Determine the (x, y) coordinate at the center of the cell enclosing the given text.  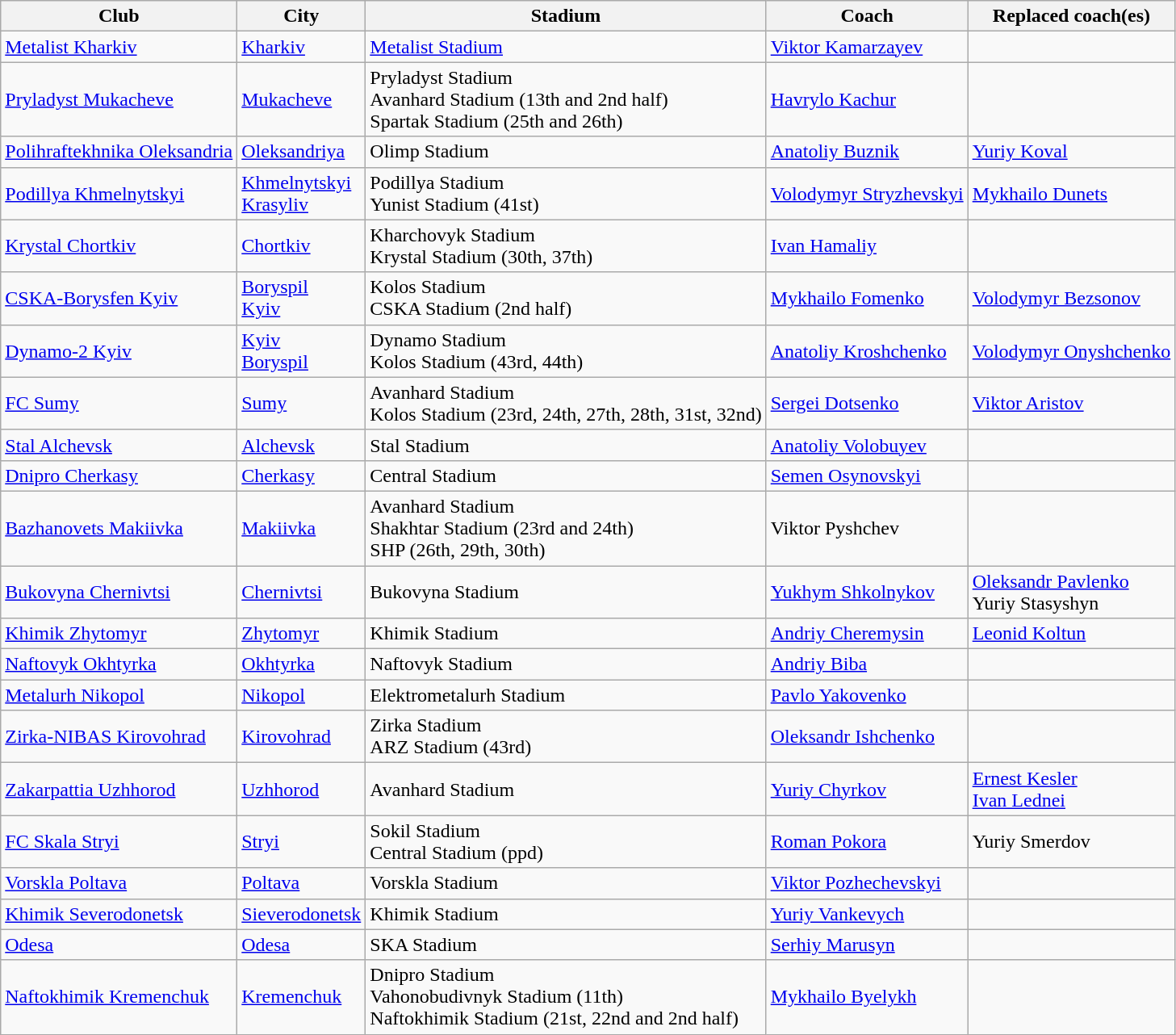
Vorskla Poltava (119, 883)
Replaced coach(es) (1072, 16)
Stal Alchevsk (119, 445)
Elektrometalurh Stadium (566, 695)
Metalist Kharkiv (119, 47)
BoryspilKyiv (302, 299)
Sumy (302, 404)
Nikopol (302, 695)
Naftovyk Okhtyrka (119, 664)
Havrylo Kachur (867, 99)
Viktor Pozhechevskyi (867, 883)
Krystal Chortkiv (119, 245)
Makiivka (302, 528)
Anatoliy Kroshchenko (867, 350)
Metalurh Nikopol (119, 695)
Anatoliy Volobuyev (867, 445)
Naftovyk Stadium (566, 664)
Pavlo Yakovenko (867, 695)
Anatoliy Buznik (867, 152)
Podillya StadiumYunist Stadium (41st) (566, 194)
Sokil StadiumCentral Stadium (ppd) (566, 841)
Central Stadium (566, 476)
Andriy Cheremysin (867, 634)
Bazhanovets Makiivka (119, 528)
Dynamo StadiumKolos Stadium (43rd, 44th) (566, 350)
KyivBoryspil (302, 350)
Zakarpattia Uzhhorod (119, 790)
Yuriy Vankevych (867, 914)
KhmelnytskyiKrasyliv (302, 194)
Avanhard StadiumShakhtar Stadium (23rd and 24th)SHP (26th, 29th, 30th) (566, 528)
Kremenchuk (302, 997)
Mykhailo Dunets (1072, 194)
Ivan Hamaliy (867, 245)
Avanhard Stadium (566, 790)
FC Skala Stryi (119, 841)
Volodymyr Stryzhevskyi (867, 194)
Podillya Khmelnytskyi (119, 194)
Oleksandr PavlenkoYuriy Stasyshyn (1072, 591)
Yuriy Chyrkov (867, 790)
Kharkiv (302, 47)
Coach (867, 16)
Ernest KeslerIvan Lednei (1072, 790)
Yuriy Smerdov (1072, 841)
Zhytomyr (302, 634)
Vorskla Stadium (566, 883)
FC Sumy (119, 404)
Avanhard StadiumKolos Stadium (23rd, 24th, 27th, 28th, 31st, 32nd) (566, 404)
Khimik Severodonetsk (119, 914)
Kharchovyk StadiumKrystal Stadium (30th, 37th) (566, 245)
Bukovyna Chernivtsi (119, 591)
Chortkiv (302, 245)
Stadium (566, 16)
Viktor Aristov (1072, 404)
Volodymyr Onyshchenko (1072, 350)
Roman Pokora (867, 841)
Polihraftekhnika Oleksandria (119, 152)
City (302, 16)
Yukhym Shkolnykov (867, 591)
Mykhailo Byelykh (867, 997)
Andriy Biba (867, 664)
Pryladyst StadiumAvanhard Stadium (13th and 2nd half)Spartak Stadium (25th and 26th) (566, 99)
Dnipro StadiumVahonobudivnyk Stadium (11th)Naftokhimik Stadium (21st, 22nd and 2nd half) (566, 997)
Okhtyrka (302, 664)
Viktor Kamarzayev (867, 47)
Cherkasy (302, 476)
Club (119, 16)
Viktor Pyshchev (867, 528)
Stal Stadium (566, 445)
Yuriy Koval (1072, 152)
Leonid Koltun (1072, 634)
Poltava (302, 883)
Mykhailo Fomenko (867, 299)
Metalist Stadium (566, 47)
Alchevsk (302, 445)
Naftokhimik Kremenchuk (119, 997)
Sieverodonetsk (302, 914)
Kolos StadiumCSKA Stadium (2nd half) (566, 299)
Khimik Zhytomyr (119, 634)
Serhiy Marusyn (867, 945)
Pryladyst Mukacheve (119, 99)
SKA Stadium (566, 945)
Oleksandriya (302, 152)
Bukovyna Stadium (566, 591)
Uzhhorod (302, 790)
Sergei Dotsenko (867, 404)
Stryi (302, 841)
Dnipro Cherkasy (119, 476)
Mukacheve (302, 99)
Volodymyr Bezsonov (1072, 299)
Kirovohrad (302, 736)
Chernivtsi (302, 591)
Zirka StadiumARZ Stadium (43rd) (566, 736)
Zirka-NIBAS Kirovohrad (119, 736)
Dynamo-2 Kyiv (119, 350)
CSKA-Borysfen Kyiv (119, 299)
Semen Osynovskyi (867, 476)
Olimp Stadium (566, 152)
Oleksandr Ishchenko (867, 736)
